Determine the [X, Y] coordinate at the center of the cell enclosing the given text.  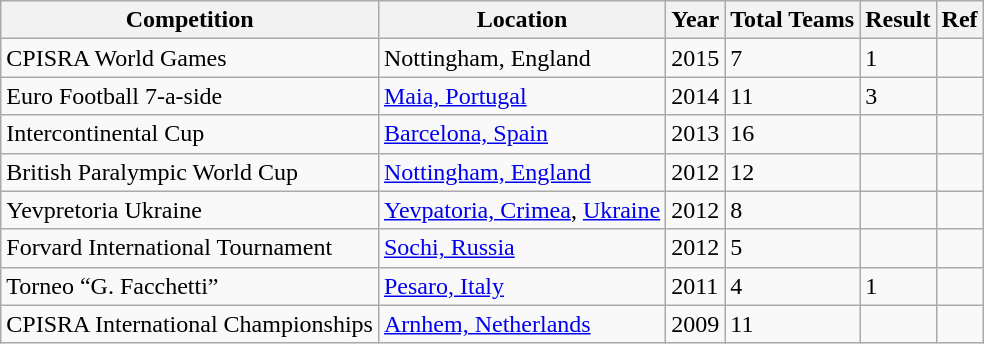
2014 [696, 96]
CPISRA World Games [190, 58]
2015 [696, 58]
7 [792, 58]
Yevpatoria, Crimea, Ukraine [522, 210]
Pesaro, Italy [522, 286]
Euro Football 7-a-side [190, 96]
Ref [960, 20]
Torneo “G. Facchetti” [190, 286]
12 [792, 172]
British Paralympic World Cup [190, 172]
5 [792, 248]
Yevpretoria Ukraine [190, 210]
8 [792, 210]
Maia, Portugal [522, 96]
Barcelona, Spain [522, 134]
2013 [696, 134]
Total Teams [792, 20]
Intercontinental Cup [190, 134]
Competition [190, 20]
4 [792, 286]
Location [522, 20]
3 [898, 96]
2009 [696, 324]
CPISRA International Championships [190, 324]
Result [898, 20]
Sochi, Russia [522, 248]
Arnhem, Netherlands [522, 324]
Year [696, 20]
16 [792, 134]
2011 [696, 286]
Forvard International Tournament [190, 248]
